Scan for the cell matching the given text and deliver its [x, y] coordinate at center. 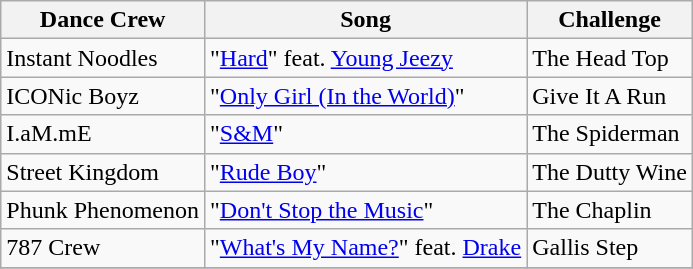
"Don't Stop the Music" [365, 210]
The Dutty Wine [610, 172]
Gallis Step [610, 248]
The Head Top [610, 58]
Dance Crew [103, 20]
Challenge [610, 20]
I.aM.mE [103, 134]
The Spiderman [610, 134]
"S&M" [365, 134]
The Chaplin [610, 210]
Give It A Run [610, 96]
787 Crew [103, 248]
"Only Girl (In the World)" [365, 96]
"Hard" feat. Young Jeezy [365, 58]
Street Kingdom [103, 172]
"What's My Name?" feat. Drake [365, 248]
"Rude Boy" [365, 172]
ICONic Boyz [103, 96]
Instant Noodles [103, 58]
Phunk Phenomenon [103, 210]
Song [365, 20]
